Locate the cell with the specified text and output its (X, Y) center coordinate. 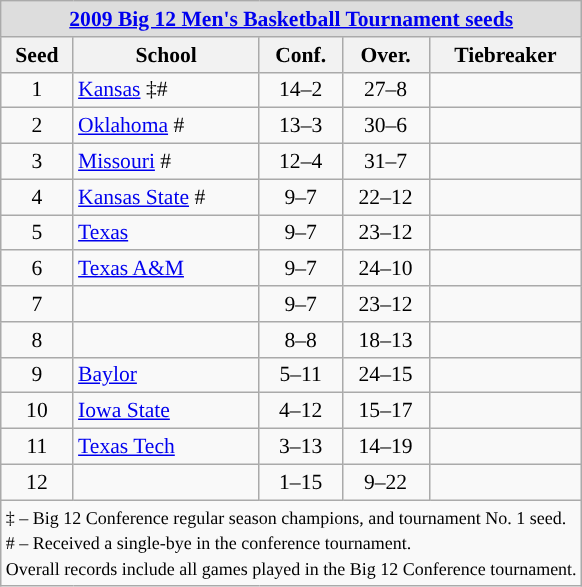
14–2 (300, 90)
8–8 (300, 340)
30–6 (386, 126)
22–12 (386, 197)
31–7 (386, 162)
5–11 (300, 375)
Seed (37, 55)
Oklahoma # (166, 126)
7 (37, 304)
Tiebreaker (506, 55)
1 (37, 90)
Texas Tech (166, 447)
13–3 (300, 126)
2 (37, 126)
9 (37, 375)
24–10 (386, 269)
Missouri # (166, 162)
4–12 (300, 411)
3 (37, 162)
12–4 (300, 162)
Conf. (300, 55)
Kansas State # (166, 197)
11 (37, 447)
School (166, 55)
Texas A&M (166, 269)
2009 Big 12 Men's Basketball Tournament seeds (292, 19)
12 (37, 482)
4 (37, 197)
8 (37, 340)
18–13 (386, 340)
9–22 (386, 482)
10 (37, 411)
Kansas ‡# (166, 90)
24–15 (386, 375)
Baylor (166, 375)
15–17 (386, 411)
3–13 (300, 447)
27–8 (386, 90)
Texas (166, 233)
6 (37, 269)
Over. (386, 55)
Iowa State (166, 411)
5 (37, 233)
1–15 (300, 482)
14–19 (386, 447)
